Detect which cell encompasses the target text, then output its [X, Y] center coordinate. 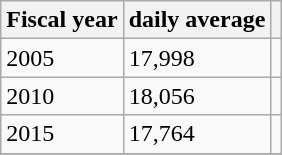
Fiscal year [62, 20]
daily average [197, 20]
2015 [62, 134]
2005 [62, 58]
18,056 [197, 96]
17,764 [197, 134]
2010 [62, 96]
17,998 [197, 58]
